Output the (X, Y) coordinate of the center of the cell containing the given text.  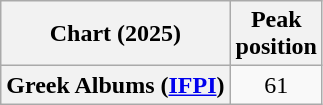
Greek Albums (IFPI) (116, 85)
Chart (2025) (116, 34)
61 (276, 85)
Peakposition (276, 34)
